Search for the cell housing the specified text and yield its [X, Y] center coordinate. 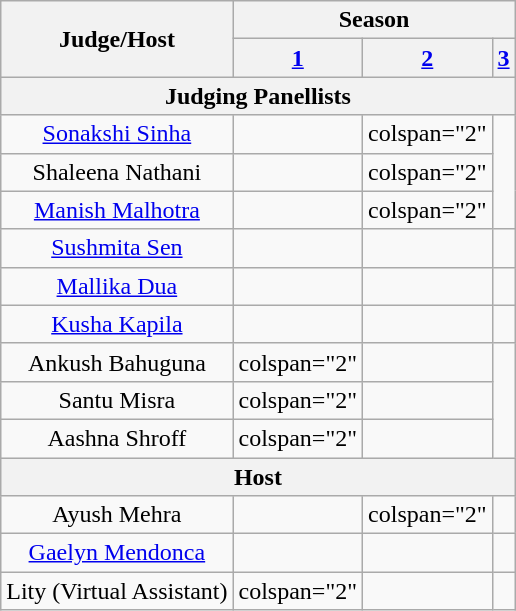
Judging Panellists [258, 96]
Host [258, 477]
Sonakshi Sinha [117, 134]
3 [504, 58]
Sushmita Sen [117, 248]
Mallika Dua [117, 286]
Aashna Shroff [117, 438]
Ankush Bahuguna [117, 362]
Judge/Host [117, 39]
1 [298, 58]
Ayush Mehra [117, 515]
Season [374, 20]
2 [428, 58]
Lity (Virtual Assistant) [117, 591]
Santu Misra [117, 400]
Shaleena Nathani [117, 172]
Gaelyn Mendonca [117, 553]
Manish Malhotra [117, 210]
Kusha Kapila [117, 324]
